Detect which cell encompasses the target text, then output its [X, Y] center coordinate. 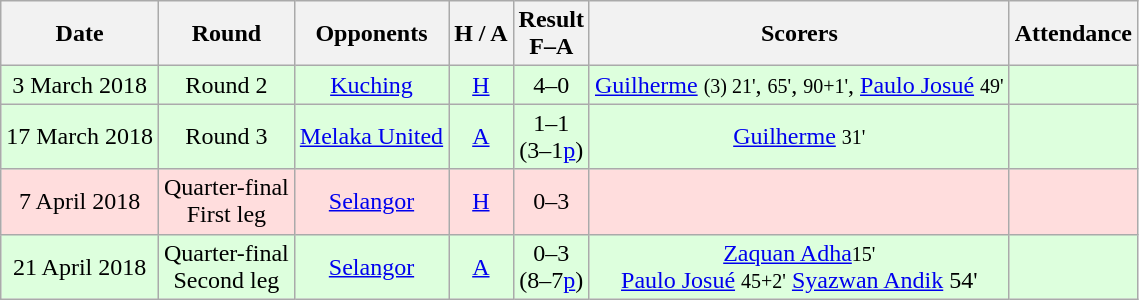
0–3 (8–7p) [551, 266]
Round [226, 34]
Quarter-finalFirst leg [226, 202]
0–3 [551, 202]
Round 2 [226, 85]
ResultF–A [551, 34]
Guilherme (3) 21', 65', 90+1', Paulo Josué 49' [799, 85]
H / A [481, 34]
Kuching [371, 85]
Scorers [799, 34]
21 April 2018 [80, 266]
Guilherme 31' [799, 136]
Zaquan Adha15'Paulo Josué 45+2' Syazwan Andik 54' [799, 266]
17 March 2018 [80, 136]
3 March 2018 [80, 85]
1–1 (3–1p) [551, 136]
Date [80, 34]
4–0 [551, 85]
Opponents [371, 34]
7 April 2018 [80, 202]
Round 3 [226, 136]
Attendance [1073, 34]
Quarter-finalSecond leg [226, 266]
Melaka United [371, 136]
